Extract the [X, Y] coordinate from the center of the cell holding the provided text.  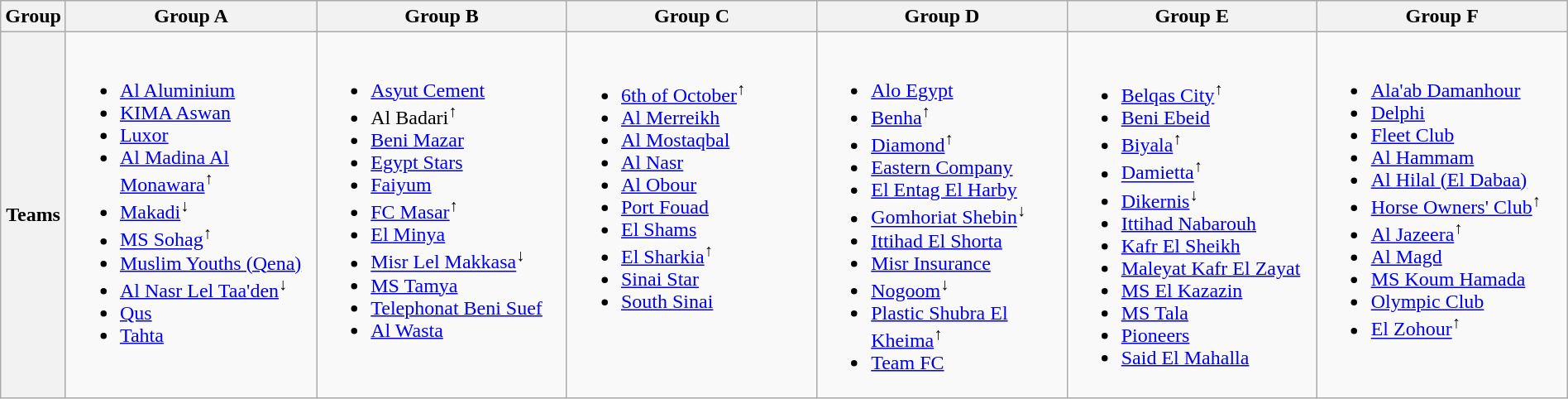
6th of October↑Al MerreikhAl MostaqbalAl NasrAl ObourPort FouadEl ShamsEl Sharkia↑Sinai StarSouth Sinai [691, 215]
Alo EgyptBenha↑Diamond↑Eastern CompanyEl Entag El HarbyGomhoriat Shebin↓Ittihad El ShortaMisr InsuranceNogoom↓Plastic Shubra El Kheima↑Team FC [943, 215]
Group B [442, 17]
Group C [691, 17]
Ala'ab DamanhourDelphiFleet ClubAl HammamAl Hilal (El Dabaa)Horse Owners' Club↑Al Jazeera↑Al MagdMS Koum HamadaOlympic ClubEl Zohour↑ [1442, 215]
Group E [1192, 17]
Asyut CementAl Badari↑Beni MazarEgypt StarsFaiyumFC Masar↑El MinyaMisr Lel Makkasa↓MS TamyaTelephonat Beni SuefAl Wasta [442, 215]
Belqas City↑Beni EbeidBiyala↑Damietta↑Dikernis↓Ittihad NabarouhKafr El SheikhMaleyat Kafr El ZayatMS El KazazinMS TalaPioneersSaid El Mahalla [1192, 215]
Al AluminiumKIMA AswanLuxorAl Madina Al Monawara↑Makadi↓MS Sohag↑Muslim Youths (Qena)Al Nasr Lel Taa'den↓QusTahta [190, 215]
Group F [1442, 17]
Teams [33, 215]
Group D [943, 17]
Group A [190, 17]
Group [33, 17]
